Return the (X, Y) coordinate for the center point of the cell that contains the specified text.  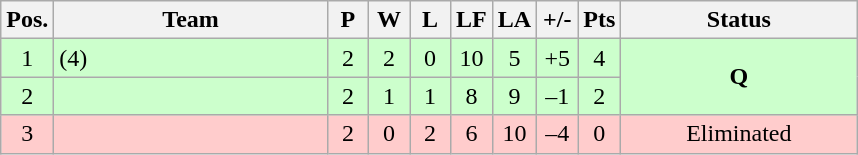
Pos. (28, 20)
–4 (558, 134)
P (348, 20)
L (430, 20)
4 (600, 58)
Team (191, 20)
LA (514, 20)
3 (28, 134)
+5 (558, 58)
6 (472, 134)
(4) (191, 58)
9 (514, 96)
8 (472, 96)
5 (514, 58)
Q (739, 77)
Eliminated (739, 134)
Pts (600, 20)
Status (739, 20)
+/- (558, 20)
W (388, 20)
LF (472, 20)
–1 (558, 96)
